Locate the cell with the specified text and output its [X, Y] center coordinate. 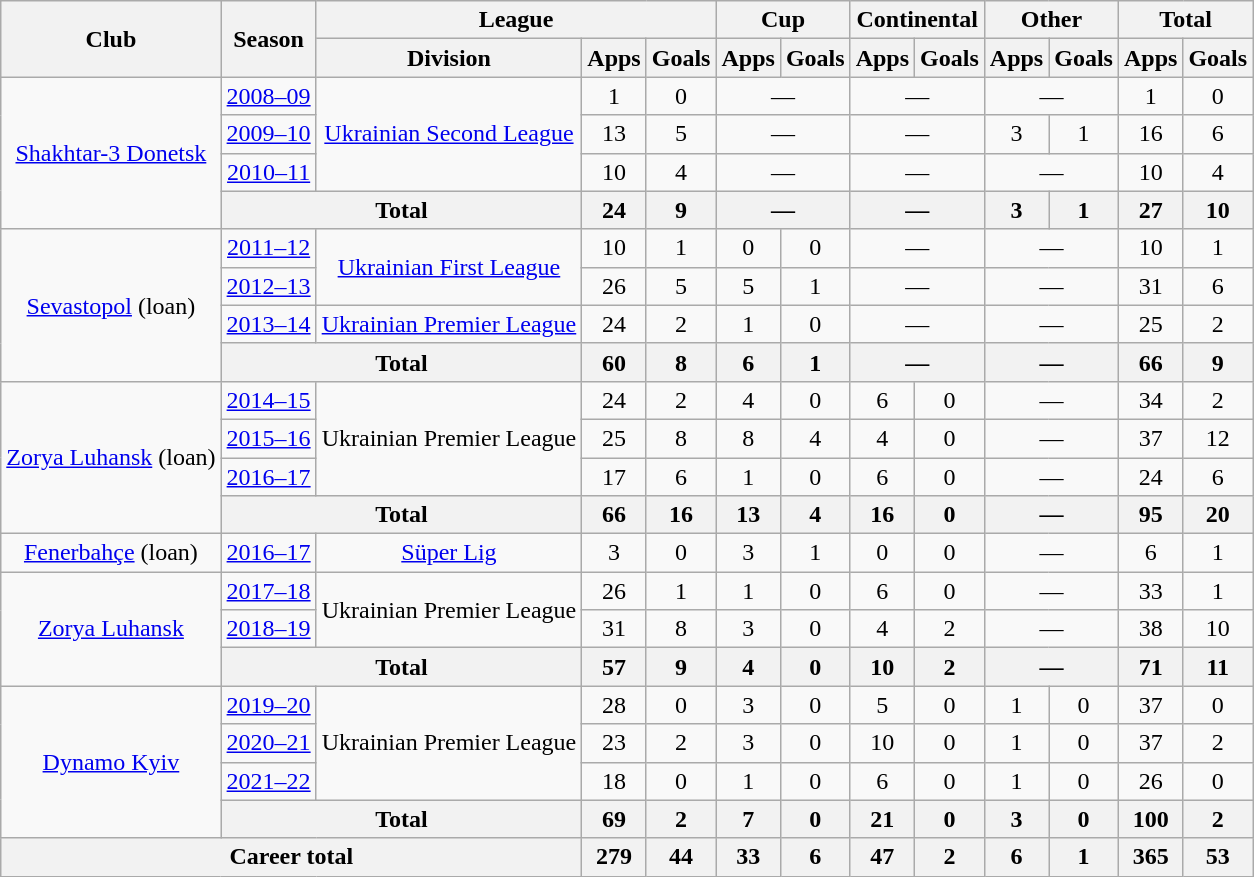
Süper Lig [449, 553]
2014–15 [268, 400]
23 [614, 743]
Ukrainian Second League [449, 134]
100 [1150, 819]
2009–10 [268, 134]
Season [268, 39]
2008–09 [268, 96]
95 [1150, 515]
2015–16 [268, 438]
18 [614, 781]
Shakhtar-3 Donetsk [111, 153]
Continental [917, 20]
28 [614, 705]
2018–19 [268, 629]
2021–22 [268, 781]
Other [1051, 20]
Fenerbahçe (loan) [111, 553]
Club [111, 39]
Sevastopol (loan) [111, 305]
60 [614, 362]
2017–18 [268, 591]
53 [1218, 857]
League [516, 20]
57 [614, 667]
2010–11 [268, 172]
12 [1218, 438]
Division [449, 58]
2013–14 [268, 324]
Zorya Luhansk [111, 629]
20 [1218, 515]
Career total [292, 857]
71 [1150, 667]
Cup [783, 20]
2012–13 [268, 286]
11 [1218, 667]
7 [748, 819]
34 [1150, 400]
21 [882, 819]
2020–21 [268, 743]
Zorya Luhansk (loan) [111, 457]
Ukrainian First League [449, 267]
Dynamo Kyiv [111, 762]
279 [614, 857]
2011–12 [268, 248]
365 [1150, 857]
27 [1150, 210]
69 [614, 819]
47 [882, 857]
2019–20 [268, 705]
17 [614, 477]
38 [1150, 629]
44 [681, 857]
